Scan for the cell matching the given text and deliver its [X, Y] coordinate at center. 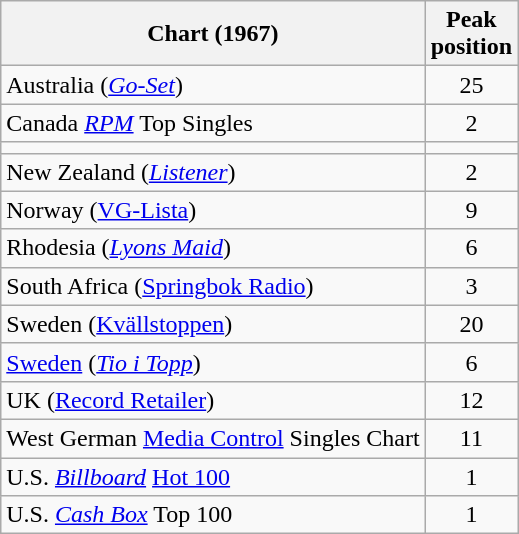
Norway (VG-Lista) [213, 210]
Rhodesia (Lyons Maid) [213, 248]
Peakposition [471, 34]
West German Media Control Singles Chart [213, 438]
3 [471, 286]
12 [471, 400]
U.S. Billboard Hot 100 [213, 477]
Canada RPM Top Singles [213, 123]
South Africa (Springbok Radio) [213, 286]
Chart (1967) [213, 34]
Sweden (Tio i Topp) [213, 362]
UK (Record Retailer) [213, 400]
25 [471, 85]
U.S. Cash Box Top 100 [213, 515]
Australia (Go-Set) [213, 85]
9 [471, 210]
20 [471, 324]
11 [471, 438]
Sweden (Kvällstoppen) [213, 324]
New Zealand (Listener) [213, 172]
